Search for the cell housing the specified text and yield its [X, Y] center coordinate. 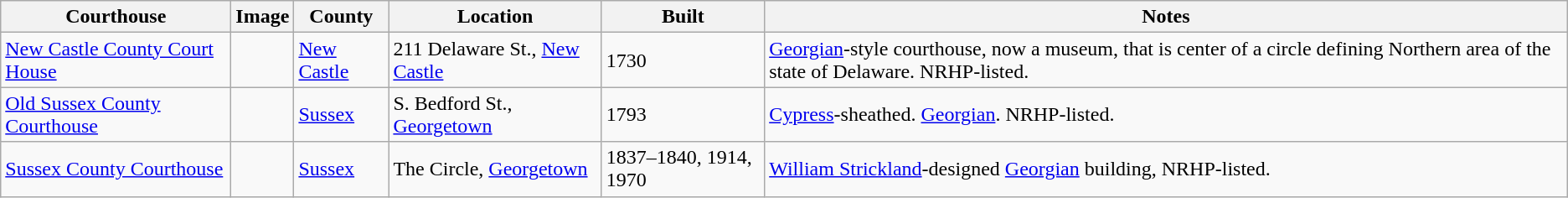
Cypress-sheathed. Georgian. NRHP-listed. [1166, 114]
Location [495, 17]
The Circle, Georgetown [495, 169]
1730 [683, 60]
Notes [1166, 17]
William Strickland-designed Georgian building, NRHP-listed. [1166, 169]
Courthouse [116, 17]
New Castle County Court House [116, 60]
Old Sussex County Courthouse [116, 114]
New Castle [342, 60]
1793 [683, 114]
County [342, 17]
Georgian-style courthouse, now a museum, that is center of a circle defining Northern area of the state of Delaware. NRHP-listed. [1166, 60]
1837–1840, 1914, 1970 [683, 169]
Built [683, 17]
S. Bedford St., Georgetown [495, 114]
Sussex County Courthouse [116, 169]
211 Delaware St., New Castle [495, 60]
Image [263, 17]
